Return the (X, Y) coordinate for the center point of the cell that contains the specified text.  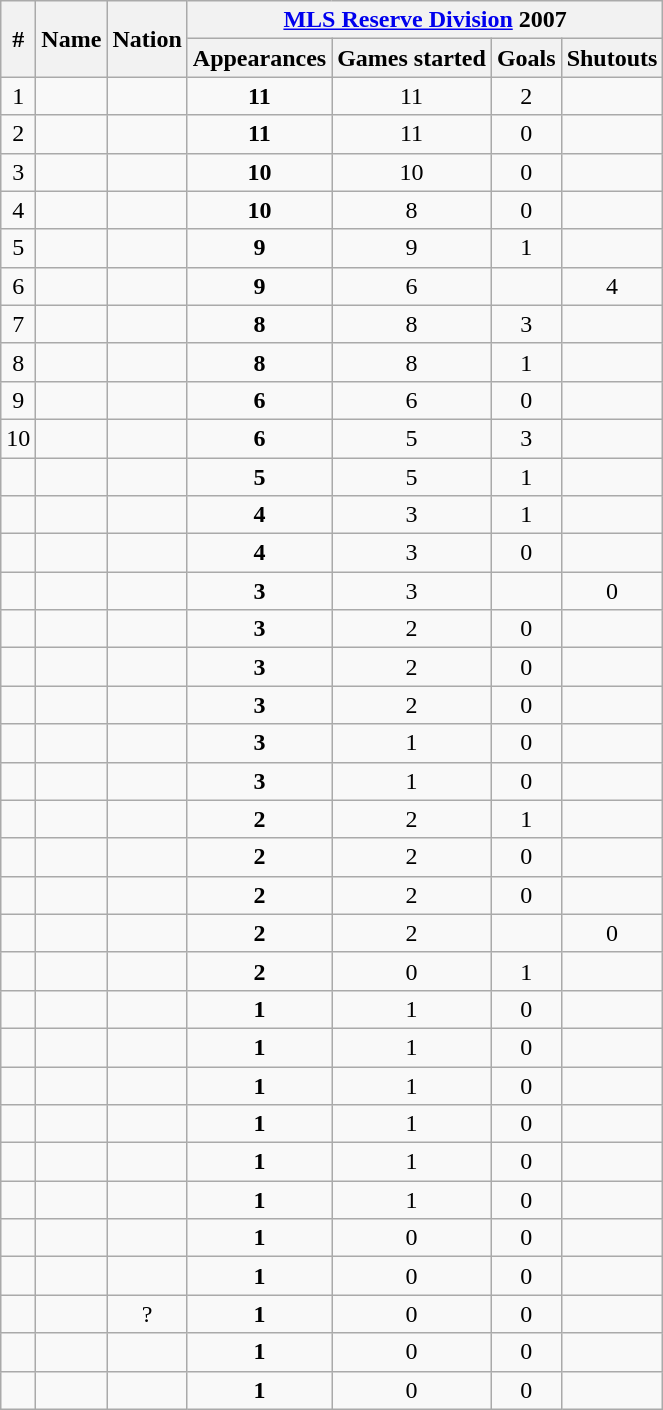
Appearances (259, 58)
Goals (526, 58)
Games started (412, 58)
Shutouts (612, 58)
Name (72, 39)
# (18, 39)
MLS Reserve Division 2007 (425, 20)
Nation (147, 39)
? (147, 1314)
7 (18, 324)
